Find where the given text appears and provide that cell's center as [x, y] coordinate. 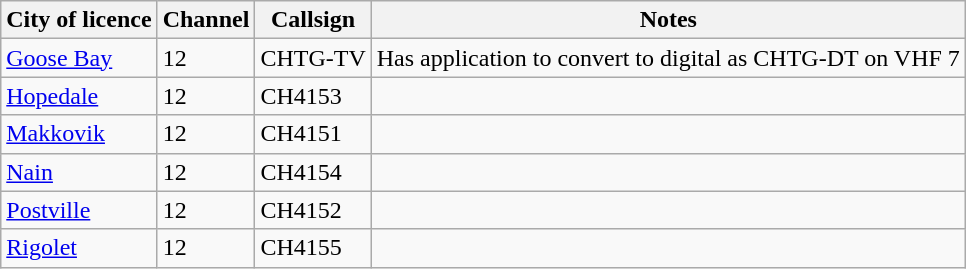
CH4151 [313, 134]
Hopedale [79, 96]
City of licence [79, 20]
Postville [79, 210]
CH4152 [313, 210]
Nain [79, 172]
Notes [668, 20]
Goose Bay [79, 58]
CHTG-TV [313, 58]
CH4153 [313, 96]
Rigolet [79, 248]
Callsign [313, 20]
CH4154 [313, 172]
Has application to convert to digital as CHTG-DT on VHF 7 [668, 58]
Makkovik [79, 134]
Channel [206, 20]
CH4155 [313, 248]
